Provide the (X, Y) coordinate of the cell's center where the given text is located.  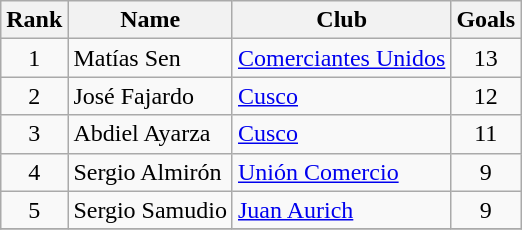
5 (34, 210)
4 (34, 172)
Sergio Almirón (150, 172)
Matías Sen (150, 58)
Name (150, 20)
José Fajardo (150, 96)
Unión Comercio (341, 172)
Juan Aurich (341, 210)
Comerciantes Unidos (341, 58)
1 (34, 58)
Abdiel Ayarza (150, 134)
3 (34, 134)
Rank (34, 20)
13 (486, 58)
12 (486, 96)
Sergio Samudio (150, 210)
2 (34, 96)
Club (341, 20)
Goals (486, 20)
11 (486, 134)
